Detect which cell encompasses the target text, then output its [x, y] center coordinate. 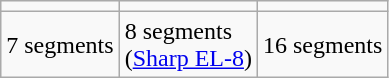
16 segments [322, 44]
7 segments [60, 44]
8 segments(Sharp EL-8) [188, 44]
